Provide the [x, y] coordinate of the cell's center where the given text is located.  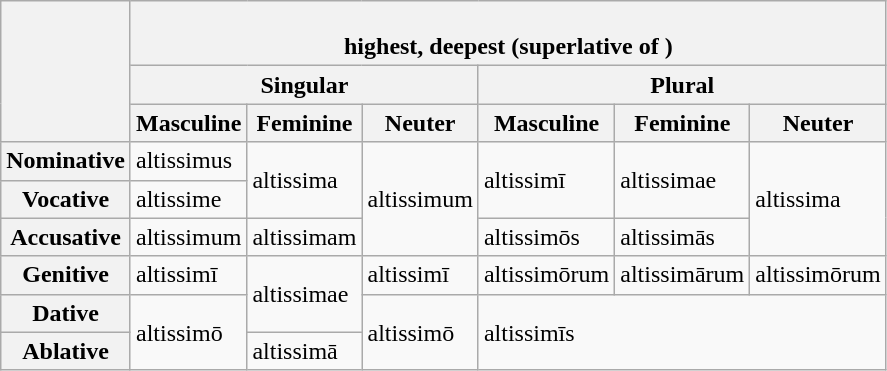
Singular [304, 85]
altissimōs [546, 237]
altissimās [682, 237]
altissimam [304, 237]
altissimīs [682, 332]
altissime [188, 199]
altissimā [304, 351]
Ablative [66, 351]
altissimārum [682, 275]
Nominative [66, 161]
Vocative [66, 199]
Accusative [66, 237]
altissimus [188, 161]
Plural [682, 85]
highest, deepest (superlative of ) [508, 34]
Genitive [66, 275]
Dative [66, 313]
